Scan for the cell matching the given text and deliver its [X, Y] coordinate at center. 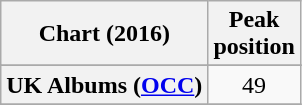
UK Albums (OCC) [104, 85]
Chart (2016) [104, 34]
49 [254, 85]
Peakposition [254, 34]
